Extract the [x, y] coordinate from the center of the cell holding the provided text.  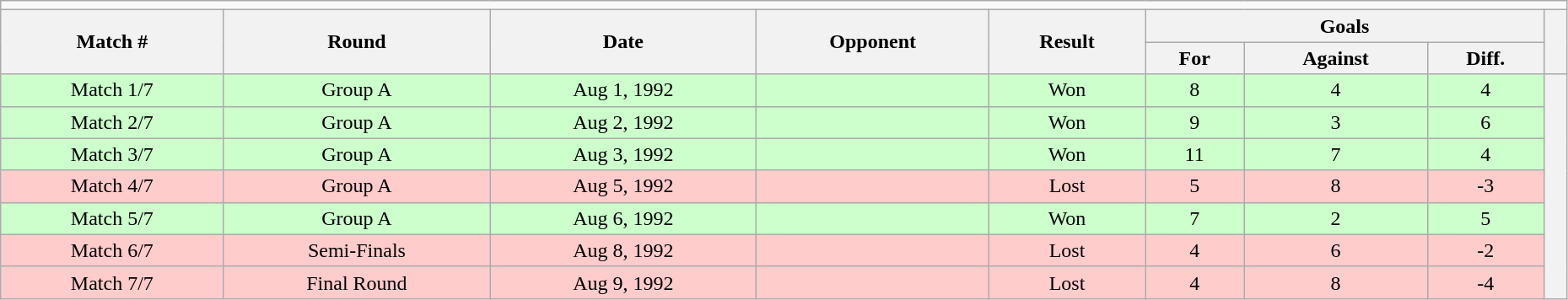
Date [623, 42]
Match 7/7 [112, 282]
Aug 2, 1992 [623, 122]
Aug 6, 1992 [623, 218]
-4 [1485, 282]
Match # [112, 42]
Round [357, 42]
Result [1066, 42]
Match 4/7 [112, 186]
Aug 8, 1992 [623, 250]
Aug 5, 1992 [623, 186]
For [1194, 58]
Goals [1344, 26]
Final Round [357, 282]
3 [1336, 122]
9 [1194, 122]
Match 3/7 [112, 154]
Match 1/7 [112, 90]
Match 6/7 [112, 250]
Match 2/7 [112, 122]
Opponent [873, 42]
2 [1336, 218]
-3 [1485, 186]
Aug 9, 1992 [623, 282]
Semi-Finals [357, 250]
Diff. [1485, 58]
Match 5/7 [112, 218]
11 [1194, 154]
-2 [1485, 250]
Aug 3, 1992 [623, 154]
Against [1336, 58]
Aug 1, 1992 [623, 90]
